Identify which cell holds the provided text, then report its (x, y) central coordinate. 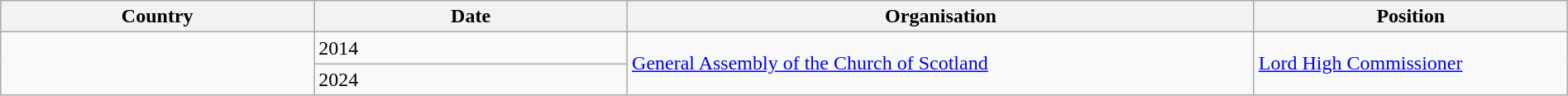
Country (157, 17)
General Assembly of the Church of Scotland (941, 64)
Date (471, 17)
Organisation (941, 17)
2024 (471, 79)
Lord High Commissioner (1411, 64)
Position (1411, 17)
2014 (471, 48)
